From the cell containing the given text, extract its center point as (x, y) coordinate. 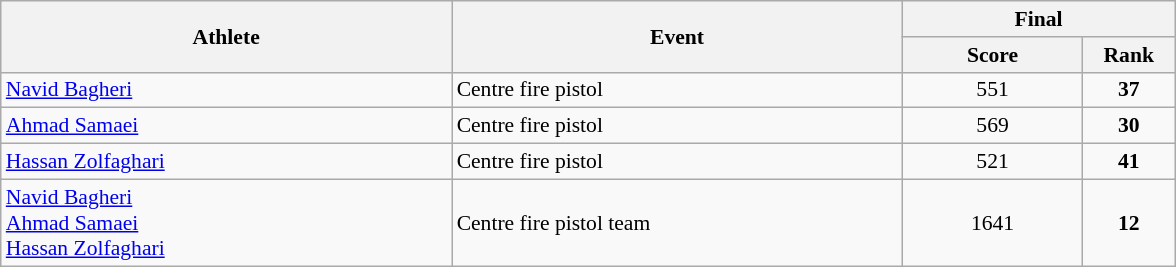
12 (1129, 222)
Navid BagheriAhmad SamaeiHassan Zolfaghari (226, 222)
1641 (992, 222)
521 (992, 162)
551 (992, 90)
Rank (1129, 55)
Athlete (226, 36)
Event (678, 36)
Centre fire pistol team (678, 222)
Ahmad Samaei (226, 126)
Hassan Zolfaghari (226, 162)
Final (1038, 19)
569 (992, 126)
37 (1129, 90)
30 (1129, 126)
Navid Bagheri (226, 90)
Score (992, 55)
41 (1129, 162)
